Extract the [x, y] coordinate from the center of the cell holding the provided text.  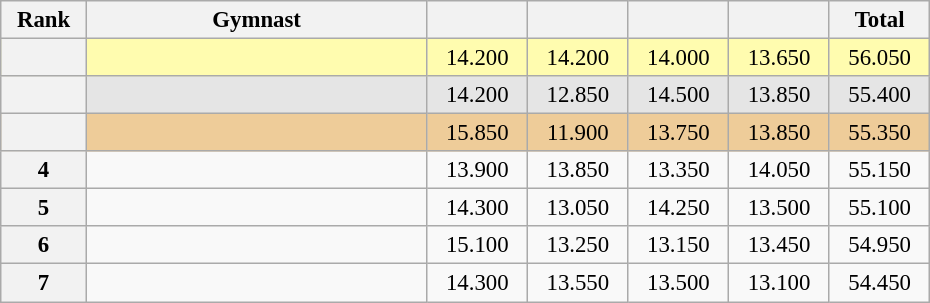
14.000 [678, 58]
14.050 [780, 170]
4 [44, 170]
11.900 [578, 133]
Gymnast [256, 20]
13.150 [678, 245]
13.650 [780, 58]
13.750 [678, 133]
14.500 [678, 95]
55.100 [880, 208]
12.850 [578, 95]
Rank [44, 20]
56.050 [880, 58]
15.850 [478, 133]
13.050 [578, 208]
6 [44, 245]
14.250 [678, 208]
13.450 [780, 245]
5 [44, 208]
13.900 [478, 170]
13.350 [678, 170]
7 [44, 283]
15.100 [478, 245]
55.400 [880, 95]
54.450 [880, 283]
54.950 [880, 245]
55.350 [880, 133]
13.550 [578, 283]
13.100 [780, 283]
13.250 [578, 245]
Total [880, 20]
55.150 [880, 170]
